Determine the (X, Y) coordinate at the center of the cell enclosing the given text.  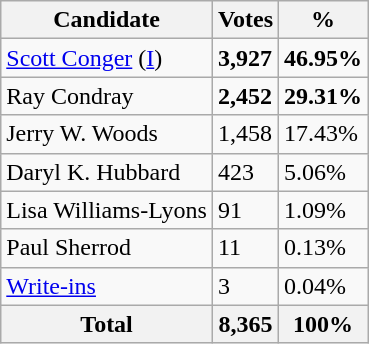
Daryl K. Hubbard (107, 172)
46.95% (324, 58)
8,365 (245, 324)
423 (245, 172)
100% (324, 324)
17.43% (324, 134)
Ray Condray (107, 96)
Candidate (107, 20)
3 (245, 286)
1.09% (324, 210)
91 (245, 210)
29.31% (324, 96)
Total (107, 324)
0.13% (324, 248)
5.06% (324, 172)
11 (245, 248)
0.04% (324, 286)
Jerry W. Woods (107, 134)
Paul Sherrod (107, 248)
3,927 (245, 58)
% (324, 20)
Write-ins (107, 286)
Scott Conger (I) (107, 58)
1,458 (245, 134)
Votes (245, 20)
Lisa Williams-Lyons (107, 210)
2,452 (245, 96)
